Return the [x, y] coordinate for the center point of the cell that contains the specified text.  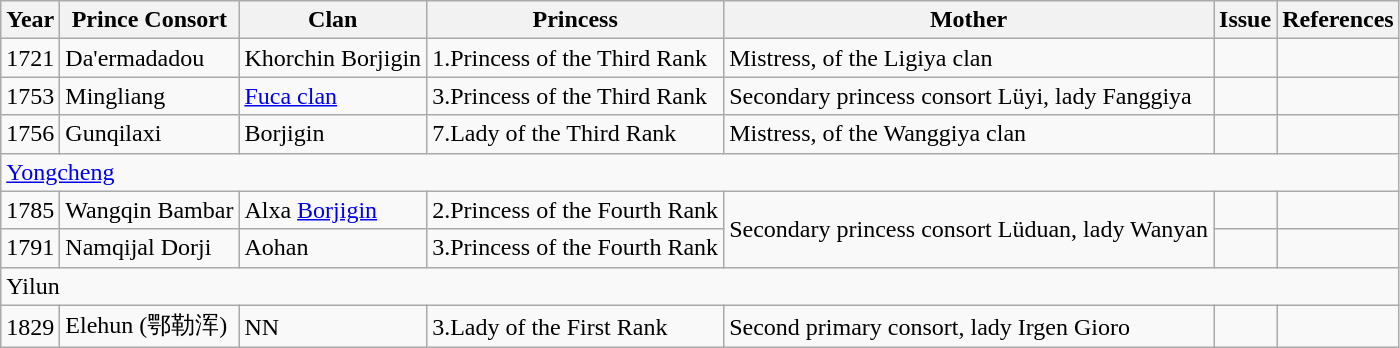
Da'ermadadou [150, 58]
Secondary princess consort Lüduan, lady Wanyan [969, 229]
Gunqilaxi [150, 134]
Yongcheng [700, 172]
3.Princess of the Third Rank [576, 96]
1721 [30, 58]
Secondary princess consort Lüyi, lady Fanggiya [969, 96]
7.Lady of the Third Rank [576, 134]
3.Lady of the First Rank [576, 326]
Yilun [700, 286]
Fuca clan [333, 96]
Issue [1246, 20]
Mother [969, 20]
2.Princess of the Fourth Rank [576, 210]
1756 [30, 134]
Mistress, of the Ligiya clan [969, 58]
References [1338, 20]
Aohan [333, 248]
1785 [30, 210]
Mistress, of the Wanggiya clan [969, 134]
Princess [576, 20]
1753 [30, 96]
Alxa Borjigin [333, 210]
3.Princess of the Fourth Rank [576, 248]
Year [30, 20]
Clan [333, 20]
NN [333, 326]
Khorchin Borjigin [333, 58]
1791 [30, 248]
Borjigin [333, 134]
Elehun (鄂勒浑) [150, 326]
Namqijal Dorji [150, 248]
Mingliang [150, 96]
1.Princess of the Third Rank [576, 58]
Wangqin Bambar [150, 210]
Second primary consort, lady Irgen Gioro [969, 326]
Prince Consort [150, 20]
1829 [30, 326]
